Determine the (X, Y) coordinate at the center of the cell enclosing the given text.  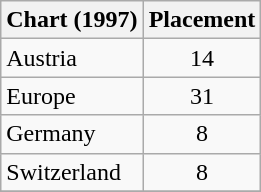
Chart (1997) (72, 20)
Germany (72, 134)
14 (202, 58)
Austria (72, 58)
Europe (72, 96)
31 (202, 96)
Placement (202, 20)
Switzerland (72, 172)
